Return the [X, Y] coordinate for the center point of the cell that contains the specified text.  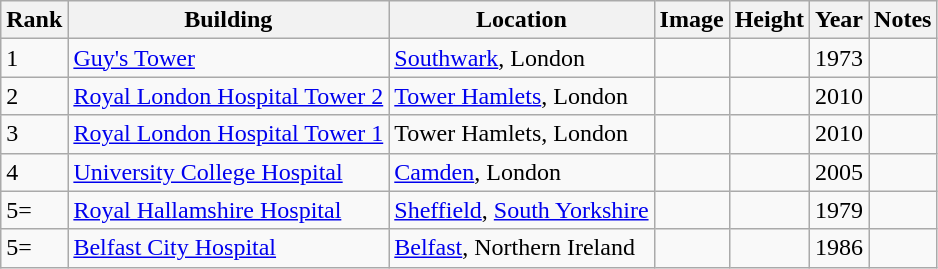
Height [769, 20]
University College Hospital [228, 172]
Sheffield, South Yorkshire [522, 210]
Notes [903, 20]
1986 [840, 248]
4 [34, 172]
1 [34, 58]
Belfast, Northern Ireland [522, 248]
Southwark, London [522, 58]
Location [522, 20]
Guy's Tower [228, 58]
Royal London Hospital Tower 2 [228, 96]
1979 [840, 210]
Image [692, 20]
Royal Hallamshire Hospital [228, 210]
2005 [840, 172]
Building [228, 20]
3 [34, 134]
Camden, London [522, 172]
Year [840, 20]
1973 [840, 58]
Rank [34, 20]
Belfast City Hospital [228, 248]
Royal London Hospital Tower 1 [228, 134]
2 [34, 96]
